Return the [X, Y] coordinate for the center point of the cell that contains the specified text.  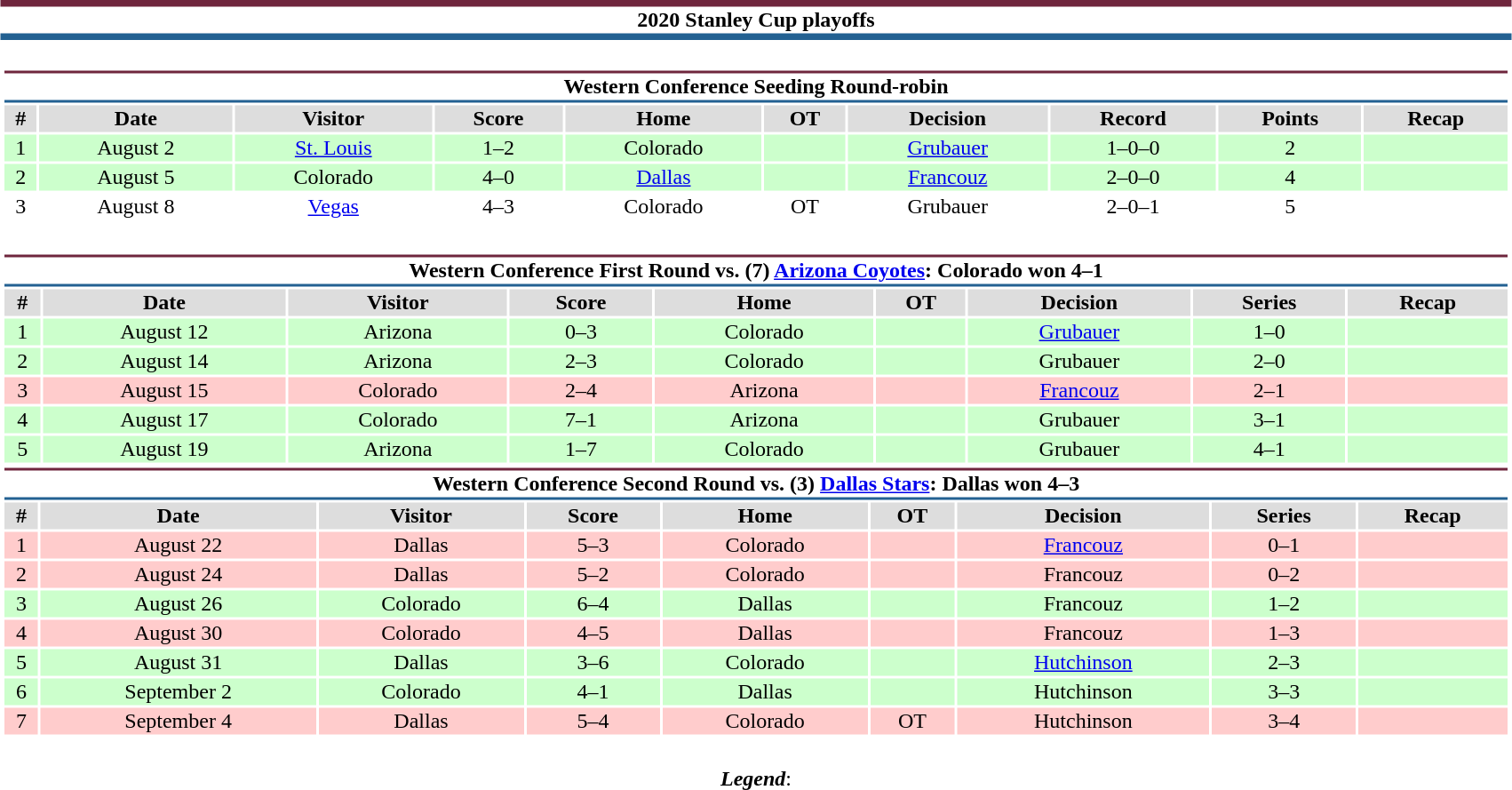
1–0 [1269, 331]
4–5 [593, 634]
Record [1134, 118]
August 17 [163, 420]
September 2 [179, 692]
3–4 [1285, 721]
3–6 [593, 662]
September 4 [179, 721]
August 12 [163, 331]
August 31 [179, 662]
3–3 [1285, 692]
Western Conference First Round vs. (7) Arizona Coyotes: Colorado won 4–1 [755, 270]
6–4 [593, 603]
5–4 [593, 721]
1–3 [1285, 634]
5–2 [593, 575]
2–4 [581, 390]
August 2 [135, 148]
August 15 [163, 390]
Western Conference Seeding Round-robin [755, 87]
August 8 [135, 207]
1–7 [581, 449]
August 19 [163, 449]
5–3 [593, 545]
2–0–1 [1134, 207]
Points [1290, 118]
2–1 [1269, 390]
St. Louis [333, 148]
7–1 [581, 420]
2020 Stanley Cup playoffs [756, 20]
August 24 [179, 575]
0–2 [1285, 575]
0–3 [581, 331]
1–0–0 [1134, 148]
4–0 [498, 177]
6 [21, 692]
3–1 [1269, 420]
August 30 [179, 634]
7 [21, 721]
August 22 [179, 545]
4–3 [498, 207]
August 14 [163, 362]
2–0 [1269, 362]
0–1 [1285, 545]
2–0–0 [1134, 177]
Vegas [333, 207]
August 26 [179, 603]
August 5 [135, 177]
Western Conference Second Round vs. (3) Dallas Stars: Dallas won 4–3 [755, 483]
